Find where the given text appears and provide that cell's center as (x, y) coordinate. 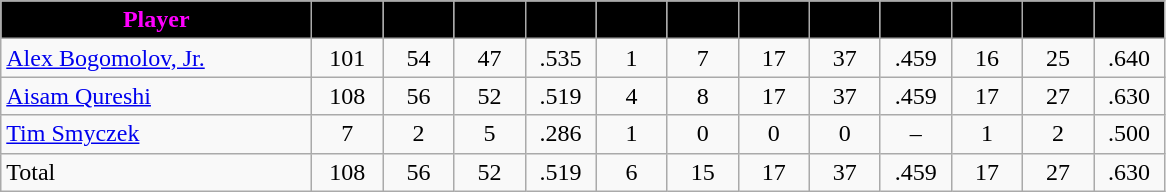
.500 (1130, 134)
Aisam Qureshi (156, 96)
.640 (1130, 58)
Total (156, 172)
Alex Bogomolov, Jr. (156, 58)
16 (986, 58)
– (916, 134)
47 (490, 58)
5 (490, 134)
.535 (560, 58)
4 (632, 96)
Player (156, 20)
8 (702, 96)
25 (1058, 58)
.286 (560, 134)
6 (632, 172)
101 (348, 58)
54 (418, 58)
Tim Smyczek (156, 134)
15 (702, 172)
